Locate the cell with the specified text and output its (x, y) center coordinate. 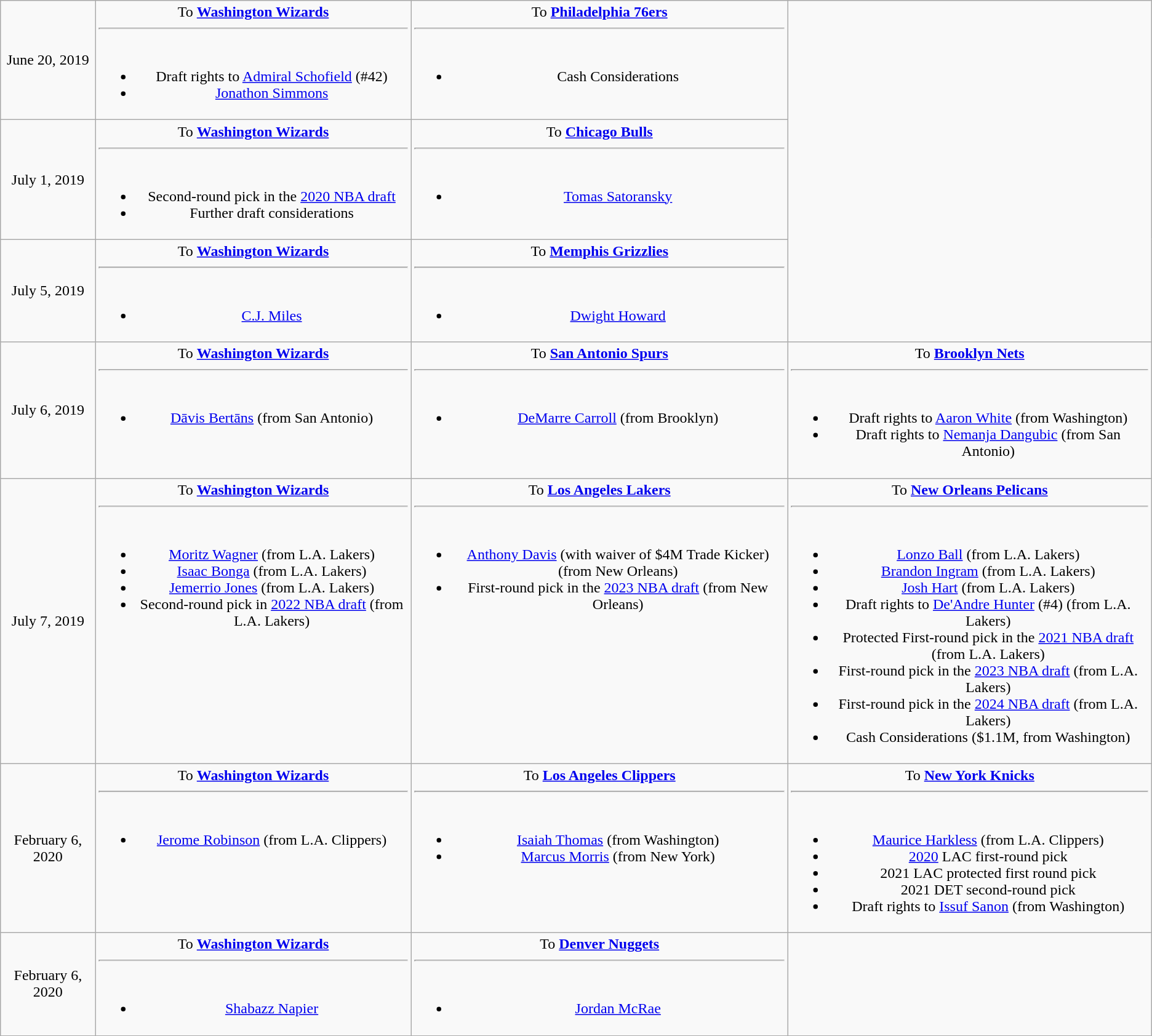
To Brooklyn NetsDraft rights to Aaron White (from Washington)Draft rights to Nemanja Dangubic (from San Antonio) (970, 410)
To Memphis GrizzliesDwight Howard (599, 290)
July 6, 2019 (48, 410)
June 20, 2019 (48, 60)
To Los Angeles ClippersIsaiah Thomas (from Washington)Marcus Morris (from New York) (599, 848)
To Denver NuggetsJordan McRae (599, 984)
To Los Angeles LakersAnthony Davis (with waiver of $4M Trade Kicker) (from New Orleans)First-round pick in the 2023 NBA draft (from New Orleans) (599, 621)
To Washington WizardsDāvis Bertāns (from San Antonio) (254, 410)
To Chicago BullsTomas Satoransky (599, 180)
July 7, 2019 (48, 621)
To Washington WizardsShabazz Napier (254, 984)
To Philadelphia 76ersCash Considerations (599, 60)
July 5, 2019 (48, 290)
To Washington WizardsSecond-round pick in the 2020 NBA draftFurther draft considerations (254, 180)
To San Antonio SpursDeMarre Carroll (from Brooklyn) (599, 410)
To Washington WizardsDraft rights to Admiral Schofield (#42)Jonathon Simmons (254, 60)
July 1, 2019 (48, 180)
To Washington WizardsC.J. Miles (254, 290)
To Washington WizardsJerome Robinson (from L.A. Clippers) (254, 848)
